Detect which cell encompasses the target text, then output its (x, y) center coordinate. 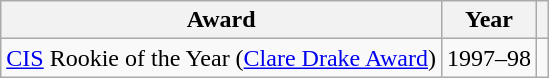
1997–98 (490, 58)
CIS Rookie of the Year (Clare Drake Award) (222, 58)
Award (222, 20)
Year (490, 20)
